Search for the cell housing the specified text and yield its [x, y] center coordinate. 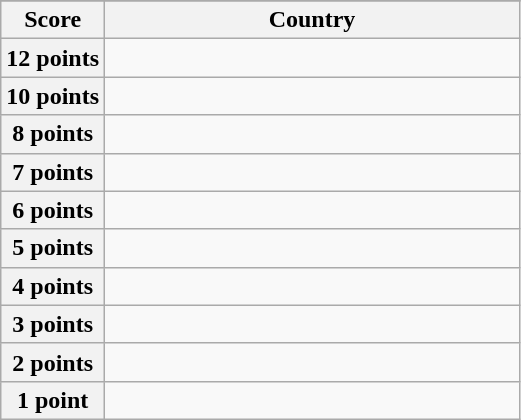
Country [312, 20]
10 points [53, 96]
7 points [53, 172]
6 points [53, 210]
1 point [53, 400]
2 points [53, 362]
4 points [53, 286]
Score [53, 20]
12 points [53, 58]
8 points [53, 134]
3 points [53, 324]
5 points [53, 248]
